Capture the cell that displays the provided text and extract its (x, y) central coordinate. 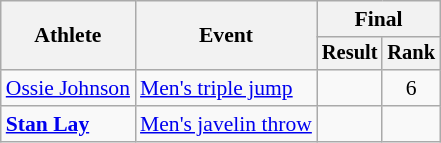
Men's triple jump (226, 88)
Rank (411, 54)
Stan Lay (68, 124)
Ossie Johnson (68, 88)
Result (350, 54)
6 (411, 88)
Event (226, 36)
Men's javelin throw (226, 124)
Final (378, 19)
Athlete (68, 36)
